Find where the given text appears and provide that cell's center as [X, Y] coordinate. 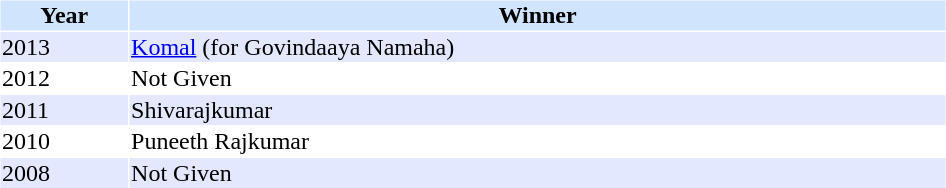
2012 [64, 79]
Komal (for Govindaaya Namaha) [538, 47]
Puneeth Rajkumar [538, 141]
2013 [64, 47]
2011 [64, 110]
Shivarajkumar [538, 110]
Winner [538, 15]
2010 [64, 141]
Year [64, 15]
2008 [64, 173]
